From the cell containing the given text, extract its center point as (x, y) coordinate. 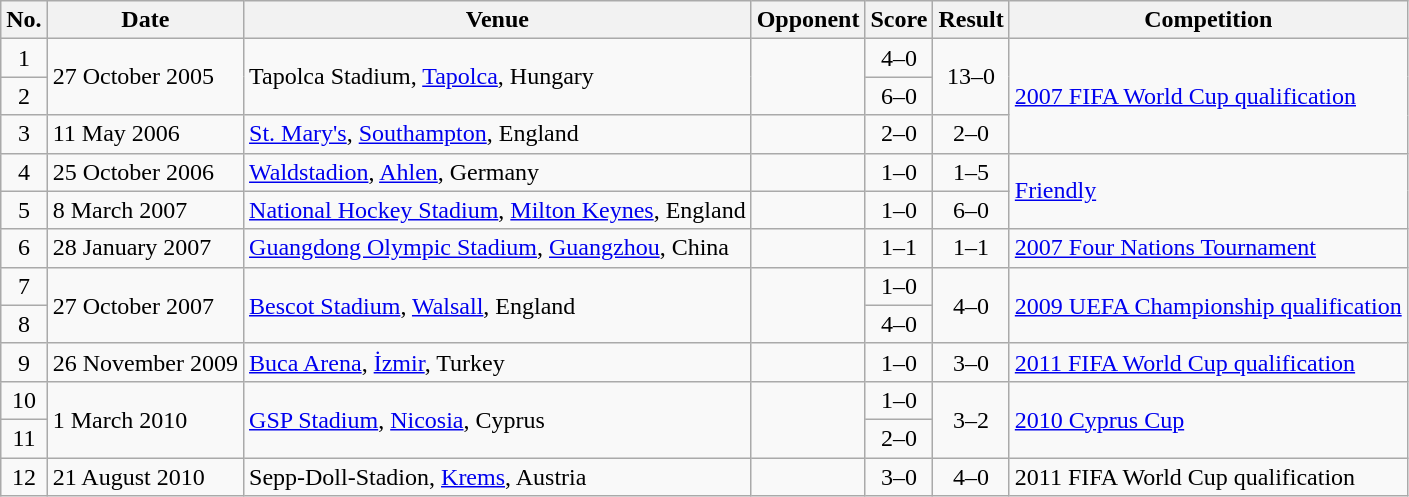
7 (24, 286)
Sepp-Doll-Stadion, Krems, Austria (498, 477)
3 (24, 134)
10 (24, 400)
9 (24, 362)
2007 Four Nations Tournament (1208, 248)
13–0 (971, 77)
Score (899, 20)
1–5 (971, 172)
11 (24, 438)
Buca Arena, İzmir, Turkey (498, 362)
28 January 2007 (145, 248)
21 August 2010 (145, 477)
Bescot Stadium, Walsall, England (498, 305)
8 (24, 324)
GSP Stadium, Nicosia, Cyprus (498, 419)
8 March 2007 (145, 210)
Guangdong Olympic Stadium, Guangzhou, China (498, 248)
St. Mary's, Southampton, England (498, 134)
1 (24, 58)
25 October 2006 (145, 172)
4 (24, 172)
2007 FIFA World Cup qualification (1208, 96)
Friendly (1208, 191)
2 (24, 96)
2009 UEFA Championship qualification (1208, 305)
11 May 2006 (145, 134)
Result (971, 20)
3–2 (971, 419)
26 November 2009 (145, 362)
27 October 2005 (145, 77)
6 (24, 248)
Date (145, 20)
2010 Cyprus Cup (1208, 419)
12 (24, 477)
National Hockey Stadium, Milton Keynes, England (498, 210)
Waldstadion, Ahlen, Germany (498, 172)
Opponent (808, 20)
1 March 2010 (145, 419)
27 October 2007 (145, 305)
5 (24, 210)
Competition (1208, 20)
Tapolca Stadium, Tapolca, Hungary (498, 77)
Venue (498, 20)
No. (24, 20)
